Extract the (x, y) coordinate from the center of the cell holding the provided text.  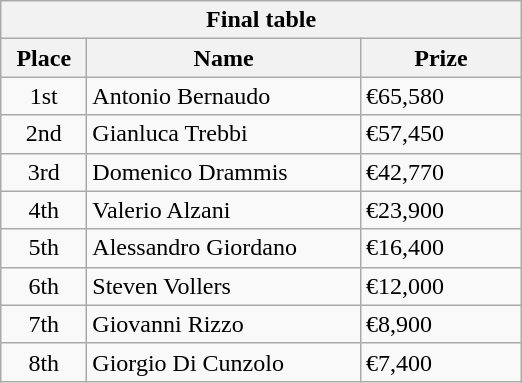
2nd (44, 134)
€7,400 (440, 362)
4th (44, 210)
6th (44, 286)
1st (44, 96)
€57,450 (440, 134)
Alessandro Giordano (224, 248)
€65,580 (440, 96)
8th (44, 362)
Antonio Bernaudo (224, 96)
Gianluca Trebbi (224, 134)
Name (224, 58)
Giovanni Rizzo (224, 324)
Place (44, 58)
Steven Vollers (224, 286)
€16,400 (440, 248)
€12,000 (440, 286)
€23,900 (440, 210)
Domenico Drammis (224, 172)
Final table (262, 20)
Giorgio Di Cunzolo (224, 362)
Prize (440, 58)
Valerio Alzani (224, 210)
€42,770 (440, 172)
3rd (44, 172)
€8,900 (440, 324)
7th (44, 324)
5th (44, 248)
